Scan for the cell matching the given text and deliver its [x, y] coordinate at center. 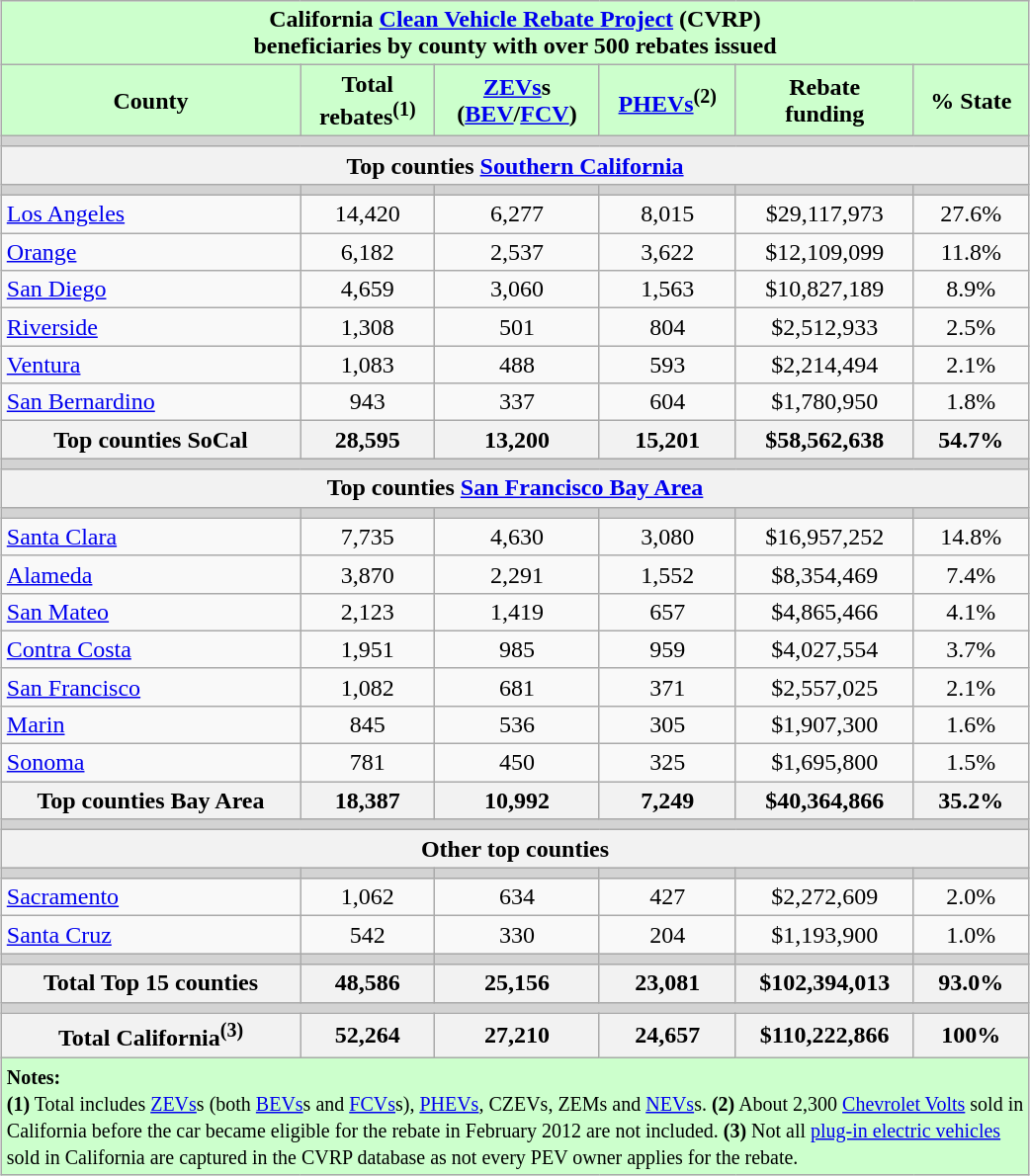
$16,957,252 [824, 537]
11.8% [971, 252]
ZEVss(BEV/FCV) [517, 101]
Top counties Bay Area [150, 800]
2,123 [368, 612]
San Mateo [150, 612]
985 [517, 649]
100% [971, 1036]
Top counties San Francisco Bay Area [514, 488]
2.5% [971, 327]
8,015 [667, 214]
Total Top 15 counties [150, 983]
28,595 [368, 440]
7,735 [368, 537]
$110,222,866 [824, 1036]
305 [667, 724]
Sonoma [150, 763]
337 [517, 402]
Sacramento [150, 897]
San Diego [150, 290]
93.0% [971, 983]
3,080 [667, 537]
450 [517, 763]
% State [971, 101]
14,420 [368, 214]
4,659 [368, 290]
Other top counties [514, 849]
Alameda [150, 574]
$1,780,950 [824, 402]
Top counties Southern California [514, 165]
Rebatefunding [824, 101]
13,200 [517, 440]
Los Angeles [150, 214]
$102,394,013 [824, 983]
Santa Clara [150, 537]
Contra Costa [150, 649]
$12,109,099 [824, 252]
$58,562,638 [824, 440]
1.8% [971, 402]
8.9% [971, 290]
25,156 [517, 983]
$1,907,300 [824, 724]
Totalrebates(1) [368, 101]
14.8% [971, 537]
PHEVs(2) [667, 101]
657 [667, 612]
$40,364,866 [824, 800]
52,264 [368, 1036]
10,992 [517, 800]
48,586 [368, 983]
Ventura [150, 365]
325 [667, 763]
371 [667, 687]
$2,214,494 [824, 365]
27,210 [517, 1036]
24,657 [667, 1036]
$29,117,973 [824, 214]
18,387 [368, 800]
1,951 [368, 649]
$1,193,900 [824, 935]
204 [667, 935]
3,060 [517, 290]
943 [368, 402]
27.6% [971, 214]
1,419 [517, 612]
4,630 [517, 537]
427 [667, 897]
$4,865,466 [824, 612]
San Bernardino [150, 402]
4.1% [971, 612]
845 [368, 724]
804 [667, 327]
1,552 [667, 574]
604 [667, 402]
1.0% [971, 935]
536 [517, 724]
23,081 [667, 983]
542 [368, 935]
$10,827,189 [824, 290]
$2,512,933 [824, 327]
15,201 [667, 440]
2.0% [971, 897]
593 [667, 365]
488 [517, 365]
California Clean Vehicle Rebate Project (CVRP)beneficiaries by county with over 500 rebates issued [514, 34]
1.6% [971, 724]
$2,557,025 [824, 687]
1,082 [368, 687]
County [150, 101]
Riverside [150, 327]
54.7% [971, 440]
634 [517, 897]
7,249 [667, 800]
Total California(3) [150, 1036]
3.7% [971, 649]
1,308 [368, 327]
6,182 [368, 252]
681 [517, 687]
Santa Cruz [150, 935]
$1,695,800 [824, 763]
7.4% [971, 574]
$8,354,469 [824, 574]
3,622 [667, 252]
3,870 [368, 574]
1.5% [971, 763]
1,563 [667, 290]
$4,027,554 [824, 649]
959 [667, 649]
35.2% [971, 800]
$2,272,609 [824, 897]
San Francisco [150, 687]
Top counties SoCal [150, 440]
1,062 [368, 897]
Marin [150, 724]
781 [368, 763]
501 [517, 327]
2,537 [517, 252]
6,277 [517, 214]
330 [517, 935]
Orange [150, 252]
2,291 [517, 574]
1,083 [368, 365]
